For the text-containing cell, return its midpoint in (x, y) coordinate format. 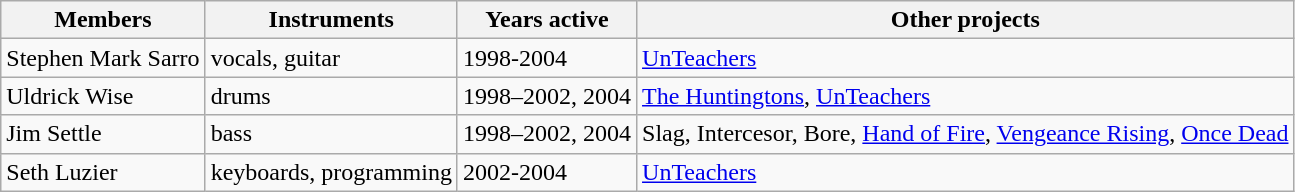
2002-2004 (546, 172)
1998-2004 (546, 58)
Seth Luzier (103, 172)
Members (103, 20)
Stephen Mark Sarro (103, 58)
Jim Settle (103, 134)
bass (331, 134)
Uldrick Wise (103, 96)
The Huntingtons, UnTeachers (966, 96)
Other projects (966, 20)
drums (331, 96)
Slag, Intercesor, Bore, Hand of Fire, Vengeance Rising, Once Dead (966, 134)
keyboards, programming (331, 172)
Instruments (331, 20)
Years active (546, 20)
vocals, guitar (331, 58)
